Find where the given text appears and provide that cell's center as (x, y) coordinate. 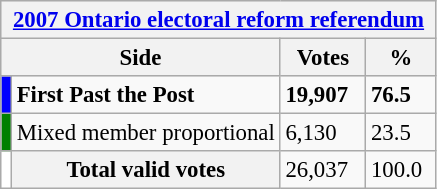
% (402, 58)
76.5 (402, 95)
100.0 (402, 170)
Side (140, 58)
Mixed member proportional (146, 133)
First Past the Post (146, 95)
Votes (323, 58)
23.5 (402, 133)
26,037 (323, 170)
6,130 (323, 133)
19,907 (323, 95)
Total valid votes (146, 170)
2007 Ontario electoral reform referendum (219, 20)
